For the text-containing cell, return its midpoint in (x, y) coordinate format. 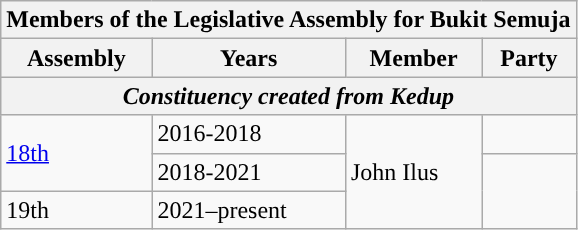
2016-2018 (248, 134)
John Ilus (413, 172)
Constituency created from Kedup (288, 96)
19th (76, 210)
2018-2021 (248, 172)
2021–present (248, 210)
Member (413, 58)
Party (529, 58)
Years (248, 58)
Members of the Legislative Assembly for Bukit Semuja (288, 20)
Assembly (76, 58)
18th (76, 153)
